Locate the cell with the specified text and output its [X, Y] center coordinate. 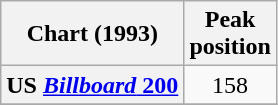
Peak position [230, 34]
Chart (1993) [92, 34]
US Billboard 200 [92, 85]
158 [230, 85]
